Pinpoint the cell where the given text exists, returning its (X, Y) midpoint coordinate. 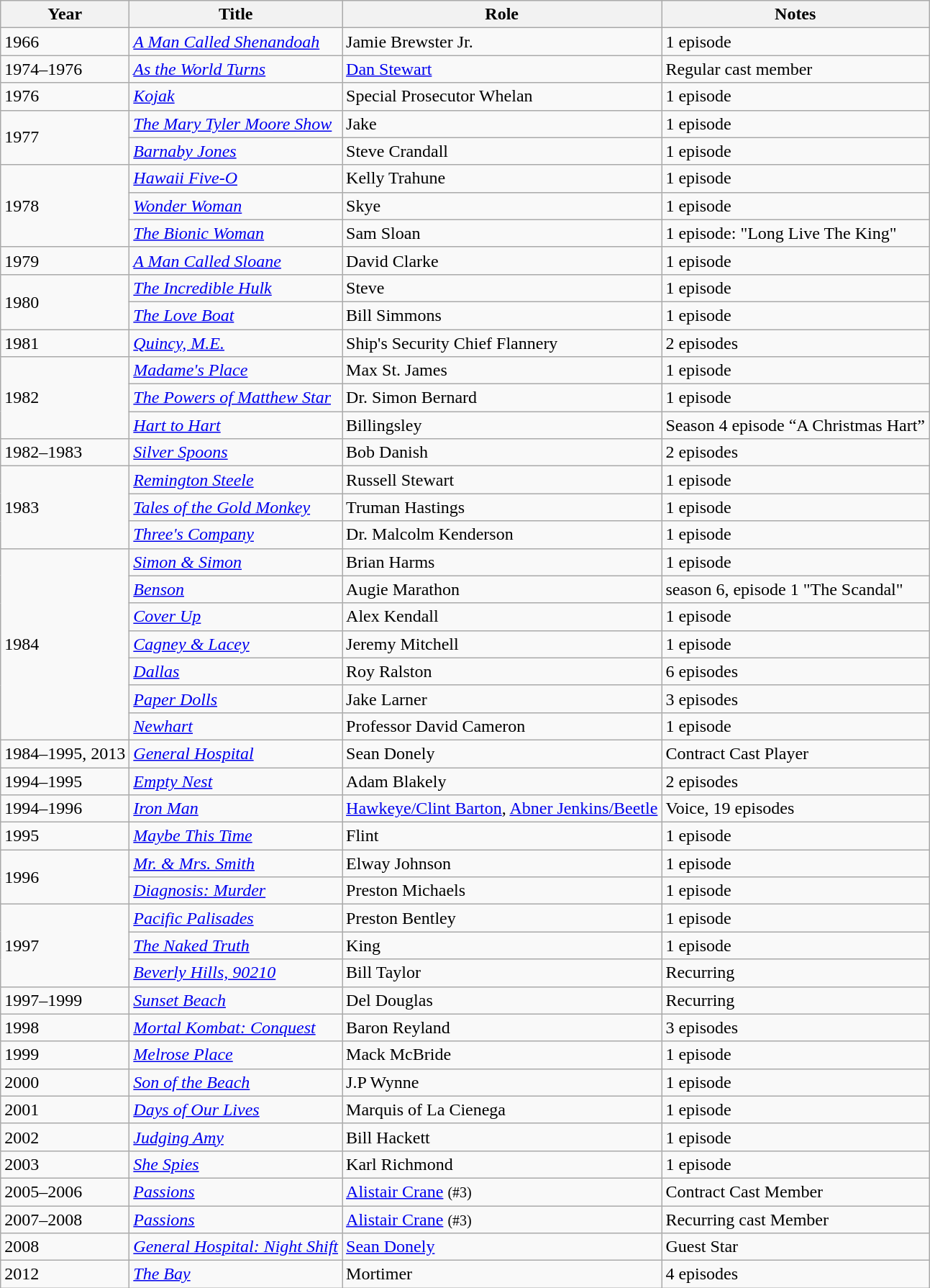
Three's Company (236, 535)
1982 (65, 398)
Judging Amy (236, 1137)
The Love Boat (236, 315)
A Man Called Sloane (236, 260)
1980 (65, 301)
1979 (65, 260)
Barnaby Jones (236, 151)
Max St. James (502, 371)
Brian Harms (502, 562)
Jeremy Mitchell (502, 644)
Madame's Place (236, 371)
Professor David Cameron (502, 726)
Karl Richmond (502, 1164)
Kelly Trahune (502, 178)
The Naked Truth (236, 945)
2002 (65, 1137)
1997 (65, 945)
2003 (65, 1164)
Empty Nest (236, 781)
Recurring cast Member (795, 1220)
Bill Simmons (502, 315)
1999 (65, 1055)
4 episodes (795, 1274)
Tales of the Gold Monkey (236, 507)
Jamie Brewster Jr. (502, 42)
Iron Man (236, 809)
Billingsley (502, 425)
1997–1999 (65, 1000)
Dr. Simon Bernard (502, 398)
Sam Sloan (502, 233)
Elway Johnson (502, 863)
Special Prosecutor Whelan (502, 96)
Season 4 episode “A Christmas Hart” (795, 425)
Simon & Simon (236, 562)
Bob Danish (502, 453)
Del Douglas (502, 1000)
Title (236, 14)
Mack McBride (502, 1055)
Preston Bentley (502, 918)
1984 (65, 644)
Cover Up (236, 617)
Bill Hackett (502, 1137)
She Spies (236, 1164)
The Incredible Hulk (236, 288)
1982–1983 (65, 453)
The Bay (236, 1274)
As the World Turns (236, 69)
Pacific Palisades (236, 918)
2000 (65, 1082)
Hawkeye/Clint Barton, Abner Jenkins/Beetle (502, 809)
Mortimer (502, 1274)
1994–1995 (65, 781)
2005–2006 (65, 1192)
General Hospital (236, 753)
Regular cast member (795, 69)
Contract Cast Member (795, 1192)
Voice, 19 episodes (795, 809)
2007–2008 (65, 1220)
Marquis of La Cienega (502, 1110)
1966 (65, 42)
Ship's Security Chief Flannery (502, 343)
Contract Cast Player (795, 753)
Year (65, 14)
Notes (795, 14)
Role (502, 14)
Roy Ralston (502, 671)
Steve (502, 288)
Preston Michaels (502, 891)
Remington Steele (236, 480)
Son of the Beach (236, 1082)
Jake Larner (502, 699)
Kojak (236, 96)
Dan Stewart (502, 69)
Truman Hastings (502, 507)
1983 (65, 507)
season 6, episode 1 "The Scandal" (795, 589)
1998 (65, 1028)
1978 (65, 206)
2008 (65, 1247)
General Hospital: Night Shift (236, 1247)
Paper Dolls (236, 699)
Adam Blakely (502, 781)
Bill Taylor (502, 973)
Diagnosis: Murder (236, 891)
1994–1996 (65, 809)
Quincy, M.E. (236, 343)
Russell Stewart (502, 480)
J.P Wynne (502, 1082)
Sunset Beach (236, 1000)
1996 (65, 877)
Alex Kendall (502, 617)
Beverly Hills, 90210 (236, 973)
A Man Called Shenandoah (236, 42)
Baron Reyland (502, 1028)
David Clarke (502, 260)
1976 (65, 96)
1995 (65, 836)
Days of Our Lives (236, 1110)
Silver Spoons (236, 453)
Skye (502, 206)
Cagney & Lacey (236, 644)
Jake (502, 124)
2001 (65, 1110)
Mr. & Mrs. Smith (236, 863)
The Bionic Woman (236, 233)
Newhart (236, 726)
1977 (65, 137)
Melrose Place (236, 1055)
Dallas (236, 671)
1 episode: "Long Live The King" (795, 233)
1984–1995, 2013 (65, 753)
Mortal Kombat: Conquest (236, 1028)
The Mary Tyler Moore Show (236, 124)
Hawaii Five-O (236, 178)
Flint (502, 836)
Guest Star (795, 1247)
1981 (65, 343)
Benson (236, 589)
The Powers of Matthew Star (236, 398)
Wonder Woman (236, 206)
6 episodes (795, 671)
1974–1976 (65, 69)
Dr. Malcolm Kenderson (502, 535)
Augie Marathon (502, 589)
2012 (65, 1274)
Maybe This Time (236, 836)
Hart to Hart (236, 425)
Steve Crandall (502, 151)
King (502, 945)
